Return (X, Y) of the center of cell containing provided text 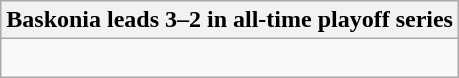
Baskonia leads 3–2 in all-time playoff series (230, 20)
